Detect which cell encompasses the target text, then output its (x, y) center coordinate. 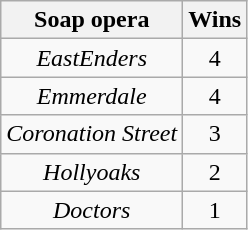
3 (215, 134)
Hollyoaks (92, 172)
Coronation Street (92, 134)
2 (215, 172)
Wins (215, 20)
1 (215, 210)
EastEnders (92, 58)
Emmerdale (92, 96)
Soap opera (92, 20)
Doctors (92, 210)
